Find where the given text appears and provide that cell's center as [x, y] coordinate. 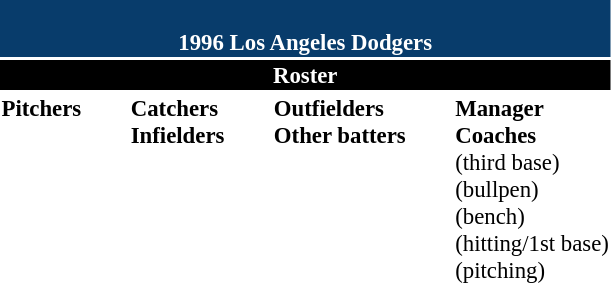
Roster [305, 75]
1996 Los Angeles Dodgers [305, 28]
